Return (X, Y) of the center of cell containing provided text 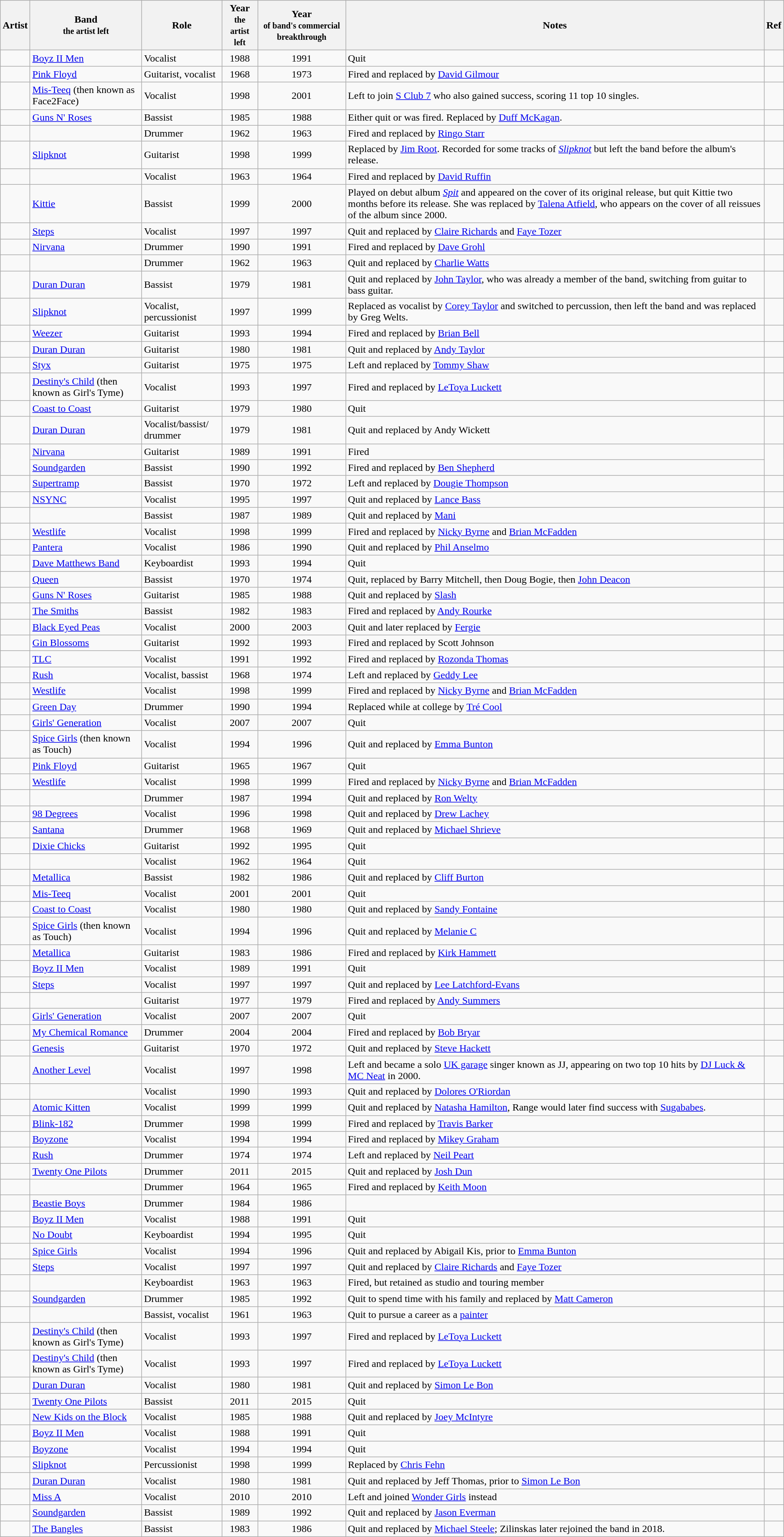
Bandthe artist left (86, 25)
Quit and replaced by Natasha Hamilton, Range would later find success with Sugababes. (554, 1107)
Quit and replaced by Lance Bass (554, 499)
Quit and replaced by Emma Bunton (554, 744)
Spice Girls (86, 1251)
Replaced by Jim Root. Recorded for some tracks of Slipknot but left the band before the album's release. (554, 155)
Mis-Teeq (then known as Face2Face) (86, 96)
Quit and replaced by Steve Hackett (554, 1048)
Quit and replaced by Sandy Fontaine (554, 909)
Fired and replaced by Scott Johnson (554, 643)
Fired and replaced by Keith Moon (554, 1187)
Fired and replaced by Ben Shepherd (554, 468)
The Smiths (86, 611)
New Kids on the Block (86, 1417)
Quit and replaced by John Taylor, who was already a member of the band, switching from guitar to bass guitar. (554, 284)
No Doubt (86, 1235)
Queen (86, 579)
Fired and replaced by Andy Summers (554, 1000)
Left and replaced by Tommy Shaw (554, 365)
Fired and replaced by Rozonda Thomas (554, 659)
Santana (86, 829)
Notes (554, 25)
Left and joined Wonder Girls instead (554, 1497)
1969 (302, 829)
Left and replaced by Neil Peart (554, 1155)
Bassist, vocalist (182, 1315)
Guitarist, vocalist (182, 74)
Mis-Teeq (86, 894)
Quit and replaced by Jason Everman (554, 1513)
Vocalist, bassist (182, 675)
Replaced by Chris Fehn (554, 1465)
Green Day (86, 707)
Another Level (86, 1070)
Left and replaced by Dougie Thompson (554, 483)
Pantera (86, 547)
Quit and replaced by Lee Latchford-Evans (554, 984)
Quit and replaced by Mani (554, 515)
Dave Matthews Band (86, 563)
Fired and replaced by Brian Bell (554, 333)
1977 (240, 1000)
Fired and replaced by Mikey Graham (554, 1139)
Styx (86, 365)
Replaced as vocalist by Corey Taylor and switched to percussion, then left the band and was replaced by Greg Welts. (554, 312)
1973 (302, 74)
Role (182, 25)
Replaced while at college by Tré Cool (554, 707)
Artist (15, 25)
Left and became a solo UK garage singer known as JJ, appearing on two top 10 hits by DJ Luck & MC Neat in 2000. (554, 1070)
2003 (302, 627)
Supertramp (86, 483)
Quit and replaced by Charlie Watts (554, 263)
Fired and replaced by David Gilmour (554, 74)
Left to join S Club 7 who also gained success, scoring 11 top 10 singles. (554, 96)
Quit and replaced by Joey McIntyre (554, 1417)
Quit and replaced by Dolores O'Riordan (554, 1091)
Quit and replaced by Melanie C (554, 931)
Fired and replaced by Kirk Hammett (554, 953)
Quit and replaced by Josh Dun (554, 1171)
Yearthe artist left (240, 25)
My Chemical Romance (86, 1032)
Quit, replaced by Barry Mitchell, then Doug Bogie, then John Deacon (554, 579)
Ref (774, 25)
Dixie Chicks (86, 846)
Weezer (86, 333)
Quit and replaced by Michael Steele; Zilinskas later rejoined the band in 2018. (554, 1529)
Quit and later replaced by Fergie (554, 627)
98 Degrees (86, 814)
Fired, but retained as studio and touring member (554, 1283)
Fired and replaced by Ringo Starr (554, 133)
Vocalist, percussionist (182, 312)
The Bangles (86, 1529)
Gin Blossoms (86, 643)
Vocalist/bassist/drummer (182, 430)
Beastie Boys (86, 1203)
NSYNC (86, 499)
Yearof band's commercial breakthrough (302, 25)
Miss A (86, 1497)
1961 (240, 1315)
Fired and replaced by David Ruffin (554, 176)
Fired and replaced by Bob Bryar (554, 1032)
Quit and replaced by Phil Anselmo (554, 547)
Percussionist (182, 1465)
Quit to pursue a career as a painter (554, 1315)
Atomic Kitten (86, 1107)
Fired and replaced by Dave Grohl (554, 247)
Fired and replaced by Andy Rourke (554, 611)
Quit and replaced by Abigail Kis, prior to Emma Bunton (554, 1251)
Fired and replaced by Travis Barker (554, 1123)
Blink-182 (86, 1123)
TLC (86, 659)
Quit and replaced by Simon Le Bon (554, 1385)
Quit and replaced by Cliff Burton (554, 878)
Quit and replaced by Slash (554, 595)
Genesis (86, 1048)
Left and replaced by Geddy Lee (554, 675)
Quit and replaced by Ron Welty (554, 798)
Quit and replaced by Andy Wickett (554, 430)
Quit and replaced by Jeff Thomas, prior to Simon Le Bon (554, 1481)
Quit and replaced by Andy Taylor (554, 349)
Quit to spend time with his family and replaced by Matt Cameron (554, 1299)
Either quit or was fired. Replaced by Duff McKagan. (554, 117)
Black Eyed Peas (86, 627)
Quit and replaced by Drew Lachey (554, 814)
1967 (302, 766)
Fired (554, 452)
Kittie (86, 204)
Quit and replaced by Michael Shrieve (554, 829)
1984 (240, 1203)
